Return the (x, y) coordinate for the center point of the cell that contains the specified text.  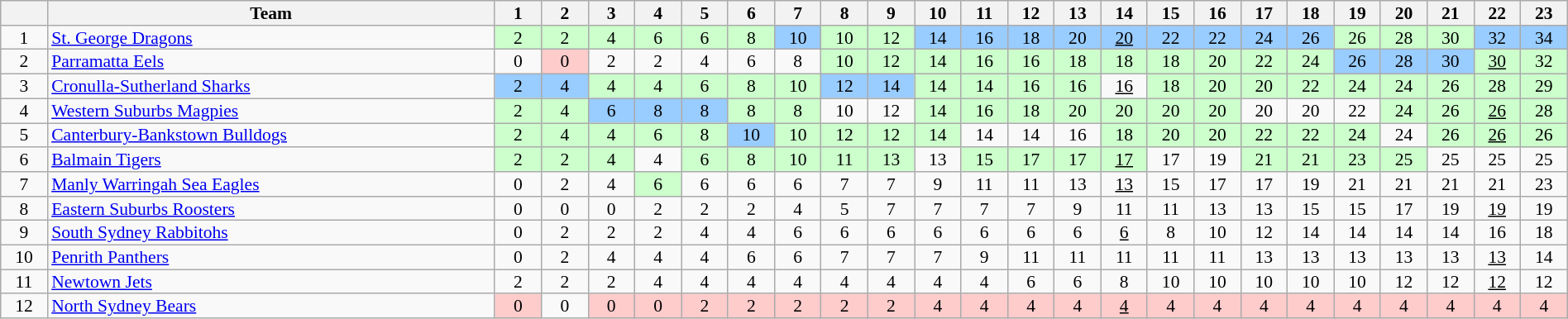
Manly Warringah Sea Eagles (271, 184)
Balmain Tigers (271, 159)
29 (1543, 87)
Team (271, 13)
Canterbury-Bankstown Bulldogs (271, 136)
St. George Dragons (271, 38)
North Sydney Bears (271, 307)
34 (1543, 38)
Western Suburbs Magpies (271, 111)
Cronulla-Sutherland Sharks (271, 87)
Parramatta Eels (271, 62)
South Sydney Rabbitohs (271, 233)
Eastern Suburbs Roosters (271, 209)
Penrith Panthers (271, 258)
Newtown Jets (271, 282)
